Return [x, y] of the center of cell containing provided text 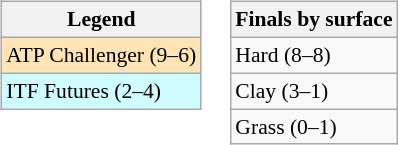
Finals by surface [314, 20]
Grass (0–1) [314, 127]
ATP Challenger (9–6) [101, 55]
Clay (3–1) [314, 91]
ITF Futures (2–4) [101, 91]
Hard (8–8) [314, 55]
Legend [101, 20]
